Determine the (x, y) coordinate at the center of the cell enclosing the given text.  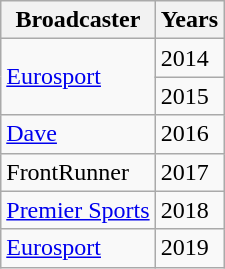
2015 (189, 96)
2019 (189, 248)
2014 (189, 58)
2017 (189, 172)
Premier Sports (78, 210)
Broadcaster (78, 20)
2016 (189, 134)
FrontRunner (78, 172)
Dave (78, 134)
2018 (189, 210)
Years (189, 20)
